Pinpoint the cell where the given text exists, returning its [X, Y] midpoint coordinate. 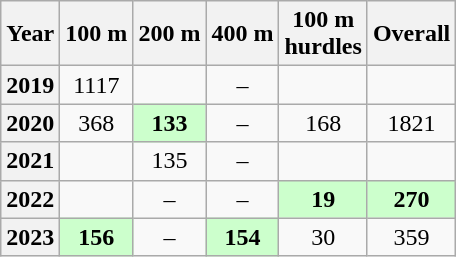
19 [323, 199]
135 [170, 161]
2020 [30, 123]
359 [411, 237]
270 [411, 199]
2023 [30, 237]
1117 [96, 85]
Overall [411, 34]
133 [170, 123]
368 [96, 123]
200 m [170, 34]
154 [242, 237]
168 [323, 123]
100 m [96, 34]
400 m [242, 34]
2021 [30, 161]
Year [30, 34]
30 [323, 237]
156 [96, 237]
2022 [30, 199]
1821 [411, 123]
100 mhurdles [323, 34]
2019 [30, 85]
